Identify which cell holds the provided text, then report its (X, Y) central coordinate. 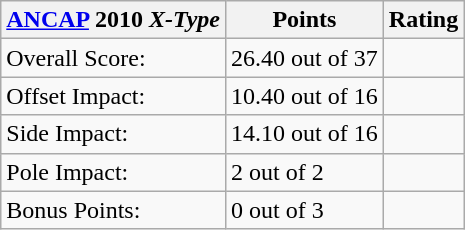
Points (305, 20)
Pole Impact: (114, 172)
2 out of 2 (305, 172)
26.40 out of 37 (305, 58)
Offset Impact: (114, 96)
14.10 out of 16 (305, 134)
Bonus Points: (114, 210)
Overall Score: (114, 58)
10.40 out of 16 (305, 96)
ANCAP 2010 X-Type (114, 20)
Side Impact: (114, 134)
Rating (423, 20)
0 out of 3 (305, 210)
